Return [X, Y] of the center of cell containing provided text 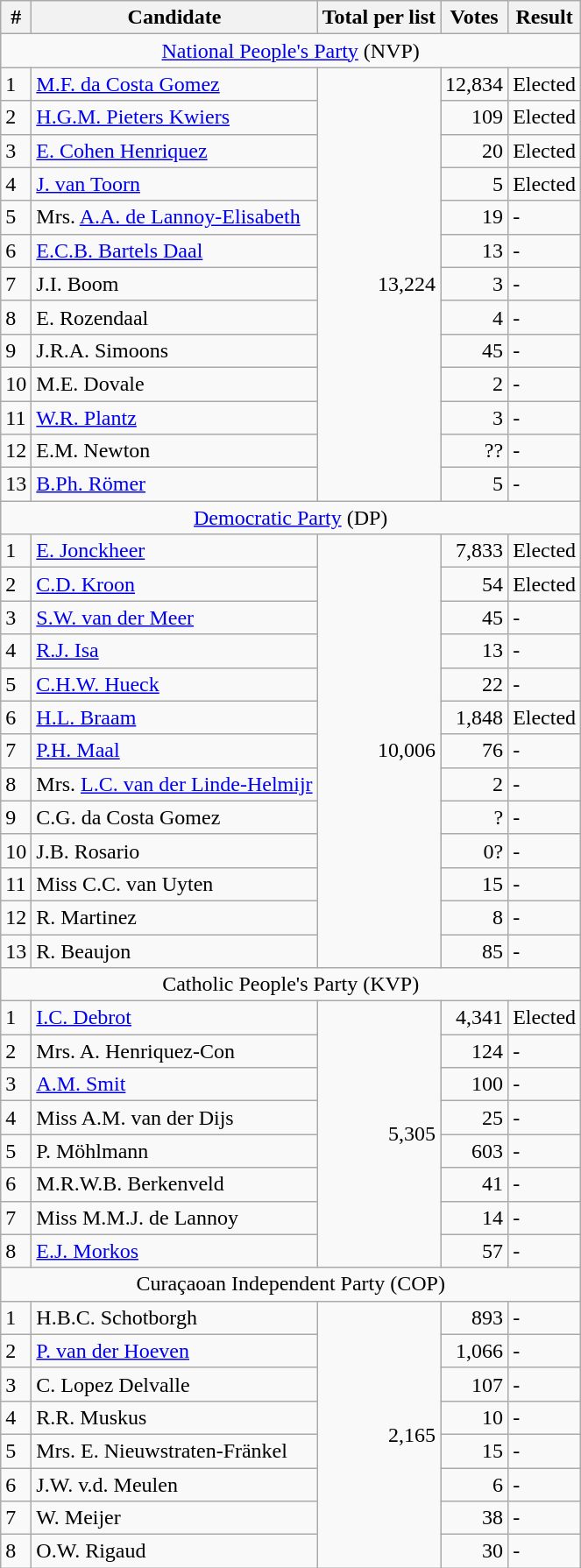
1,848 [475, 717]
E.M. Newton [174, 451]
109 [475, 117]
0? [475, 851]
H.B.C. Schotborgh [174, 1317]
7,833 [475, 551]
Democratic Party (DP) [291, 518]
R. Martinez [174, 917]
25 [475, 1118]
E.C.B. Bartels Daal [174, 251]
893 [475, 1317]
C. Lopez Delvalle [174, 1384]
National People's Party (NVP) [291, 51]
M.F. da Costa Gomez [174, 84]
Total per list [379, 18]
14 [475, 1218]
C.H.W. Hueck [174, 684]
H.L. Braam [174, 717]
P.H. Maal [174, 751]
W. Meijer [174, 1518]
S.W. van der Meer [174, 618]
M.R.W.B. Berkenveld [174, 1184]
E. Jonckheer [174, 551]
85 [475, 950]
J.B. Rosario [174, 851]
C.D. Kroon [174, 584]
Mrs. A.A. de Lannoy-Elisabeth [174, 217]
Miss M.M.J. de Lannoy [174, 1218]
A.M. Smit [174, 1084]
124 [475, 1051]
W.R. Plantz [174, 418]
Miss A.M. van der Dijs [174, 1118]
H.G.M. Pieters Kwiers [174, 117]
P. Möhlmann [174, 1151]
J.I. Boom [174, 284]
Curaçaoan Independent Party (COP) [291, 1284]
13,224 [379, 284]
Miss C.C. van Uyten [174, 884]
20 [475, 151]
R. Beaujon [174, 950]
P. van der Hoeven [174, 1351]
41 [475, 1184]
12,834 [475, 84]
2,165 [379, 1434]
I.C. Debrot [174, 1018]
Votes [475, 18]
Mrs. E. Nieuwstraten-Fränkel [174, 1451]
J.W. v.d. Meulen [174, 1485]
Candidate [174, 18]
# [16, 18]
J.R.A. Simoons [174, 350]
? [475, 817]
603 [475, 1151]
19 [475, 217]
54 [475, 584]
10,006 [379, 752]
J. van Toorn [174, 184]
C.G. da Costa Gomez [174, 817]
R.J. Isa [174, 651]
107 [475, 1384]
E.J. Morkos [174, 1251]
57 [475, 1251]
100 [475, 1084]
30 [475, 1551]
E. Rozendaal [174, 317]
1,066 [475, 1351]
38 [475, 1518]
?? [475, 451]
M.E. Dovale [174, 384]
4,341 [475, 1018]
5,305 [379, 1134]
B.Ph. Römer [174, 484]
Mrs. L.C. van der Linde-Helmijr [174, 784]
R.R. Muskus [174, 1417]
O.W. Rigaud [174, 1551]
Result [545, 18]
22 [475, 684]
Catholic People's Party (KVP) [291, 985]
E. Cohen Henriquez [174, 151]
76 [475, 751]
Mrs. A. Henriquez-Con [174, 1051]
